Locate the cell with the specified text and output its [X, Y] center coordinate. 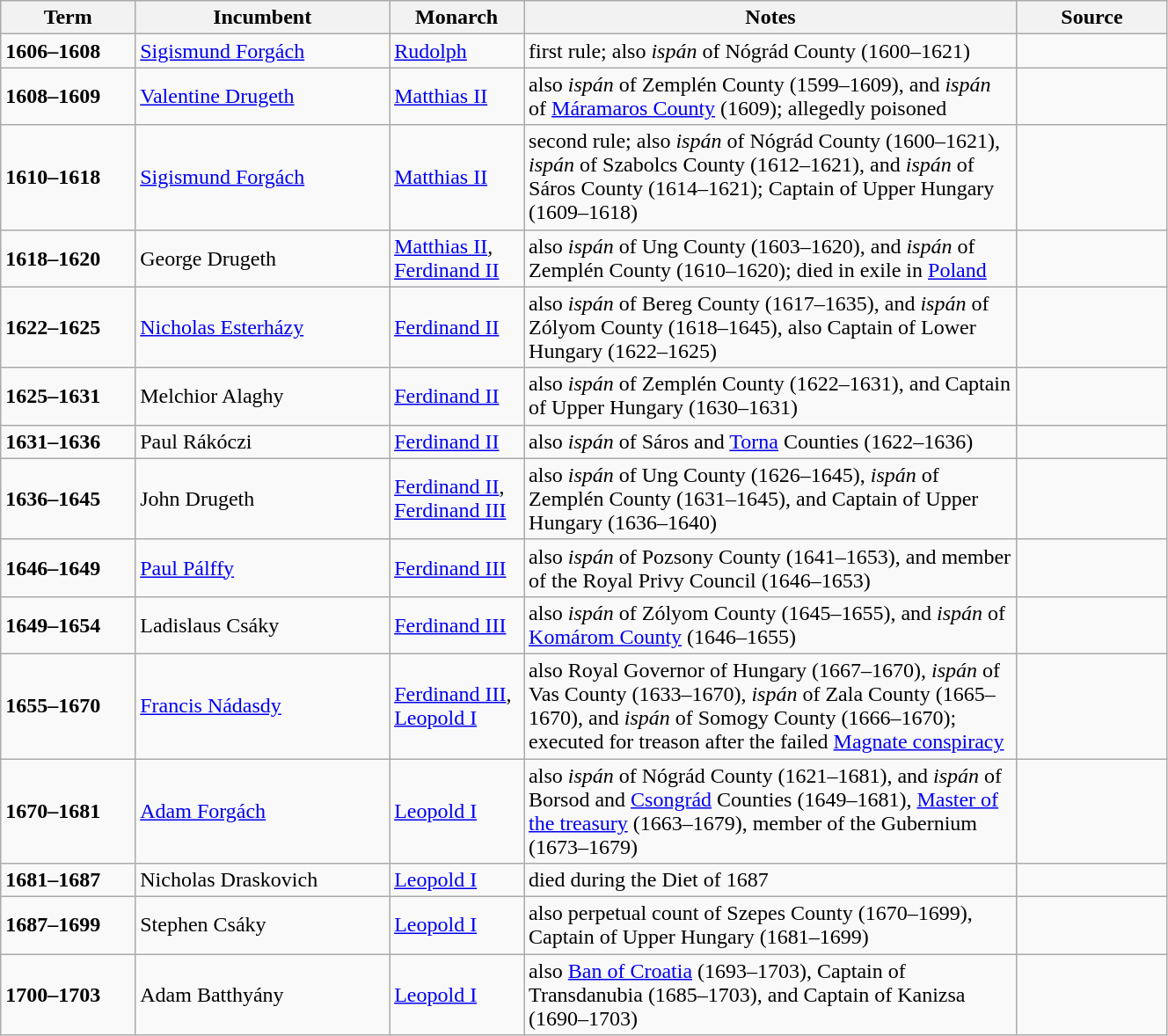
George Drugeth [262, 259]
1700–1703 [69, 995]
1631–1636 [69, 441]
Stephen Csáky [262, 925]
Matthias II,Ferdinand II [457, 259]
1687–1699 [69, 925]
also ispán of Pozsony County (1641–1653), and member of the Royal Privy Council (1646–1653) [770, 568]
Rudolph [457, 51]
died during the Diet of 1687 [770, 880]
1636–1645 [69, 499]
Nicholas Draskovich [262, 880]
Adam Forgách [262, 811]
also ispán of Ung County (1626–1645), ispán of Zemplén County (1631–1645), and Captain of Upper Hungary (1636–1640) [770, 499]
Paul Pálffy [262, 568]
1625–1631 [69, 396]
1610–1618 [69, 178]
Francis Nádasdy [262, 705]
also ispán of Zemplén County (1622–1631), and Captain of Upper Hungary (1630–1631) [770, 396]
also ispán of Zemplén County (1599–1609), and ispán of Máramaros County (1609); allegedly poisoned [770, 97]
Valentine Drugeth [262, 97]
Melchior Alaghy [262, 396]
also ispán of Sáros and Torna Counties (1622–1636) [770, 441]
also ispán of Zólyom County (1645–1655), and ispán of Komárom County (1646–1655) [770, 624]
1618–1620 [69, 259]
Source [1091, 18]
1622–1625 [69, 327]
1606–1608 [69, 51]
also Ban of Croatia (1693–1703), Captain of Transdanubia (1685–1703), and Captain of Kanizsa (1690–1703) [770, 995]
John Drugeth [262, 499]
1670–1681 [69, 811]
1649–1654 [69, 624]
also ispán of Bereg County (1617–1635), and ispán of Zólyom County (1618–1645), also Captain of Lower Hungary (1622–1625) [770, 327]
Ferdinand II,Ferdinand III [457, 499]
1681–1687 [69, 880]
Adam Batthyány [262, 995]
Term [69, 18]
1655–1670 [69, 705]
also ispán of Ung County (1603–1620), and ispán of Zemplén County (1610–1620); died in exile in Poland [770, 259]
Ferdinand III,Leopold I [457, 705]
also perpetual count of Szepes County (1670–1699), Captain of Upper Hungary (1681–1699) [770, 925]
Incumbent [262, 18]
Notes [770, 18]
Nicholas Esterházy [262, 327]
first rule; also ispán of Nógrád County (1600–1621) [770, 51]
Ladislaus Csáky [262, 624]
Monarch [457, 18]
1646–1649 [69, 568]
Paul Rákóczi [262, 441]
1608–1609 [69, 97]
